Find where the given text appears and provide that cell's center as [x, y] coordinate. 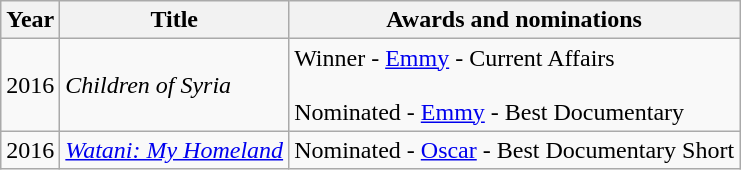
Children of Syria [174, 85]
Awards and nominations [514, 20]
Year [30, 20]
Nominated - Oscar - Best Documentary Short [514, 150]
Title [174, 20]
Watani: My Homeland [174, 150]
Winner - Emmy - Current AffairsNominated - Emmy - Best Documentary [514, 85]
